Return the [X, Y] coordinate for the center point of the cell that contains the specified text.  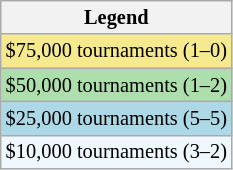
$10,000 tournaments (3–2) [116, 152]
$50,000 tournaments (1–2) [116, 85]
Legend [116, 17]
$75,000 tournaments (1–0) [116, 51]
$25,000 tournaments (5–5) [116, 118]
